Pinpoint the cell where the given text exists, returning its (x, y) midpoint coordinate. 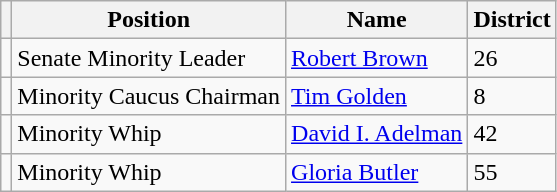
District (512, 20)
Tim Golden (377, 96)
26 (512, 58)
Name (377, 20)
8 (512, 96)
Senate Minority Leader (149, 58)
Robert Brown (377, 58)
55 (512, 172)
Gloria Butler (377, 172)
David I. Adelman (377, 134)
42 (512, 134)
Position (149, 20)
Minority Caucus Chairman (149, 96)
